Return [X, Y] of the center of cell containing provided text 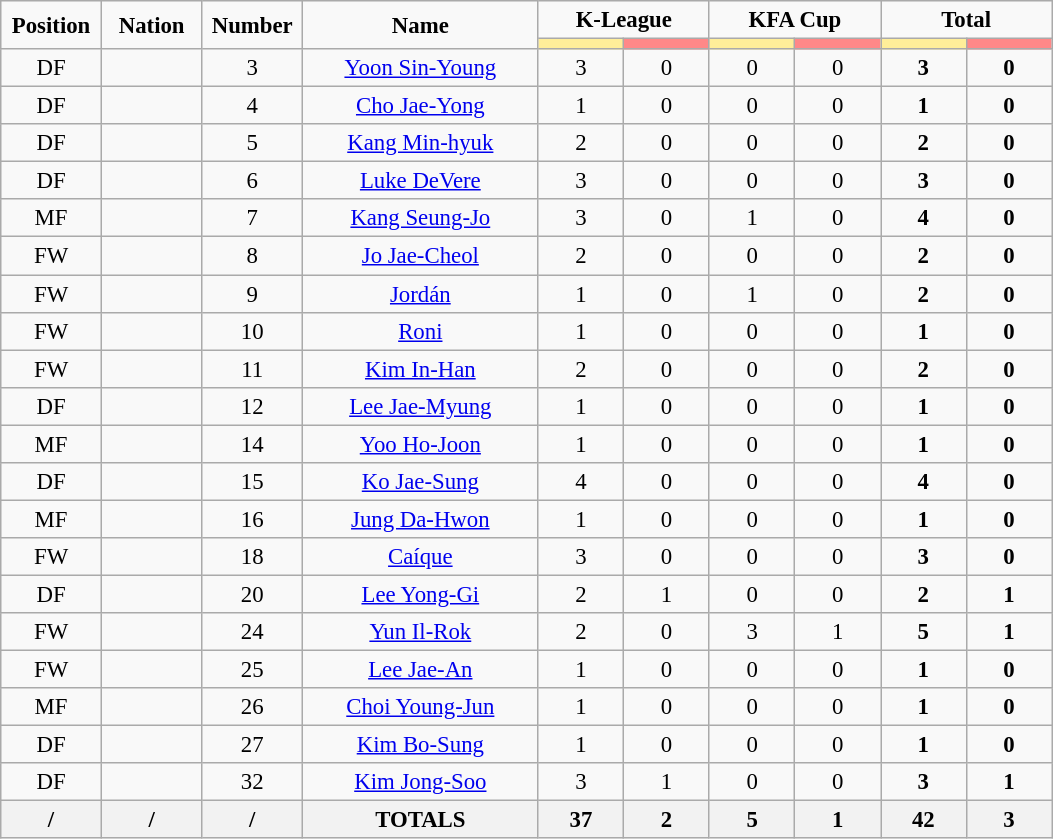
Cho Jae-Yong [421, 106]
Choi Young-Jun [421, 707]
10 [252, 331]
Roni [421, 331]
32 [252, 782]
Lee Jae-Myung [421, 406]
Yun Il-Rok [421, 632]
42 [923, 820]
9 [252, 294]
Jordán [421, 294]
Lee Yong-Gi [421, 594]
Nation [152, 25]
Kim Bo-Sung [421, 745]
Caíque [421, 557]
6 [252, 181]
Jung Da-Hwon [421, 519]
Yoo Ho-Joon [421, 444]
Number [252, 25]
20 [252, 594]
14 [252, 444]
37 [581, 820]
Jo Jae-Cheol [421, 256]
Position [52, 25]
15 [252, 482]
7 [252, 219]
Total [966, 20]
27 [252, 745]
24 [252, 632]
18 [252, 557]
Yoon Sin-Young [421, 68]
Name [421, 25]
Kang Seung-Jo [421, 219]
Lee Jae-An [421, 670]
Kim In-Han [421, 369]
Luke DeVere [421, 181]
12 [252, 406]
Ko Jae-Sung [421, 482]
Kang Min-hyuk [421, 143]
TOTALS [421, 820]
K-League [624, 20]
16 [252, 519]
26 [252, 707]
11 [252, 369]
25 [252, 670]
8 [252, 256]
Kim Jong-Soo [421, 782]
KFA Cup [794, 20]
